Output the (x, y) coordinate of the center of the cell containing the given text.  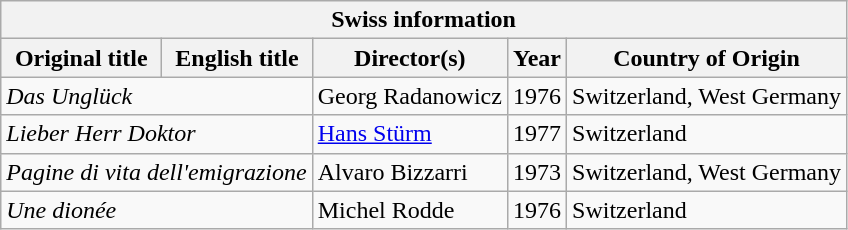
1977 (536, 134)
Pagine di vita dell'emigrazione (156, 172)
English title (238, 58)
Director(s) (410, 58)
Year (536, 58)
Original title (82, 58)
Hans Stürm (410, 134)
1973 (536, 172)
Alvaro Bizzarri (410, 172)
Lieber Herr Doktor (156, 134)
Une dionée (156, 210)
Das Unglück (156, 96)
Georg Radanowicz (410, 96)
Michel Rodde (410, 210)
Country of Origin (707, 58)
Swiss information (424, 20)
